Scan for the cell matching the given text and deliver its [x, y] coordinate at center. 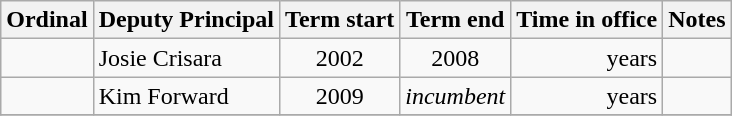
Josie Crisara [186, 58]
Notes [697, 20]
Term start [340, 20]
2002 [340, 58]
Kim Forward [186, 96]
Ordinal [47, 20]
Term end [456, 20]
Time in office [587, 20]
incumbent [456, 96]
Deputy Principal [186, 20]
2009 [340, 96]
2008 [456, 58]
